Locate the cell with the specified text and output its [x, y] center coordinate. 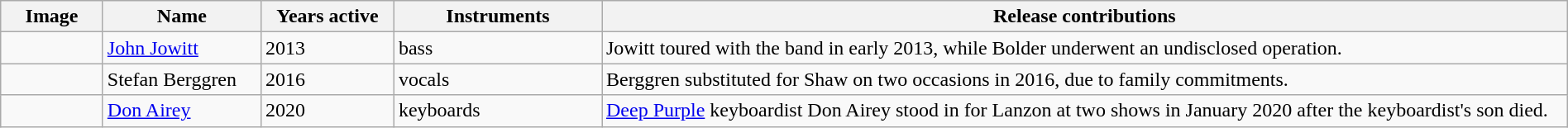
2016 [327, 79]
Release contributions [1085, 17]
keyboards [498, 111]
Name [182, 17]
2020 [327, 111]
Stefan Berggren [182, 79]
Years active [327, 17]
Don Airey [182, 111]
Berggren substituted for Shaw on two occasions in 2016, due to family commitments. [1085, 79]
vocals [498, 79]
Deep Purple keyboardist Don Airey stood in for Lanzon at two shows in January 2020 after the keyboardist's son died. [1085, 111]
bass [498, 48]
Instruments [498, 17]
Jowitt toured with the band in early 2013, while Bolder underwent an undisclosed operation. [1085, 48]
John Jowitt [182, 48]
2013 [327, 48]
Image [52, 17]
